Locate the cell with the specified text and output its [X, Y] center coordinate. 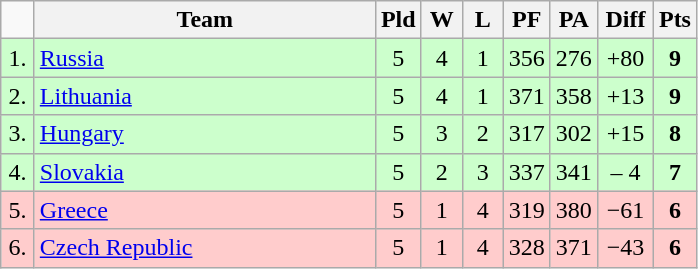
Diff [625, 20]
+13 [625, 96]
2. [18, 96]
7 [674, 172]
Greece [204, 210]
302 [574, 134]
PA [574, 20]
– 4 [625, 172]
319 [526, 210]
358 [574, 96]
4. [18, 172]
380 [574, 210]
PF [526, 20]
1. [18, 58]
3. [18, 134]
+15 [625, 134]
+80 [625, 58]
W [442, 20]
6. [18, 248]
8 [674, 134]
Hungary [204, 134]
L [482, 20]
Czech Republic [204, 248]
Pts [674, 20]
276 [574, 58]
328 [526, 248]
356 [526, 58]
337 [526, 172]
−43 [625, 248]
Lithuania [204, 96]
Team [204, 20]
Pld [398, 20]
Russia [204, 58]
−61 [625, 210]
5. [18, 210]
Slovakia [204, 172]
341 [574, 172]
317 [526, 134]
